Return (X, Y) of the center of cell containing provided text 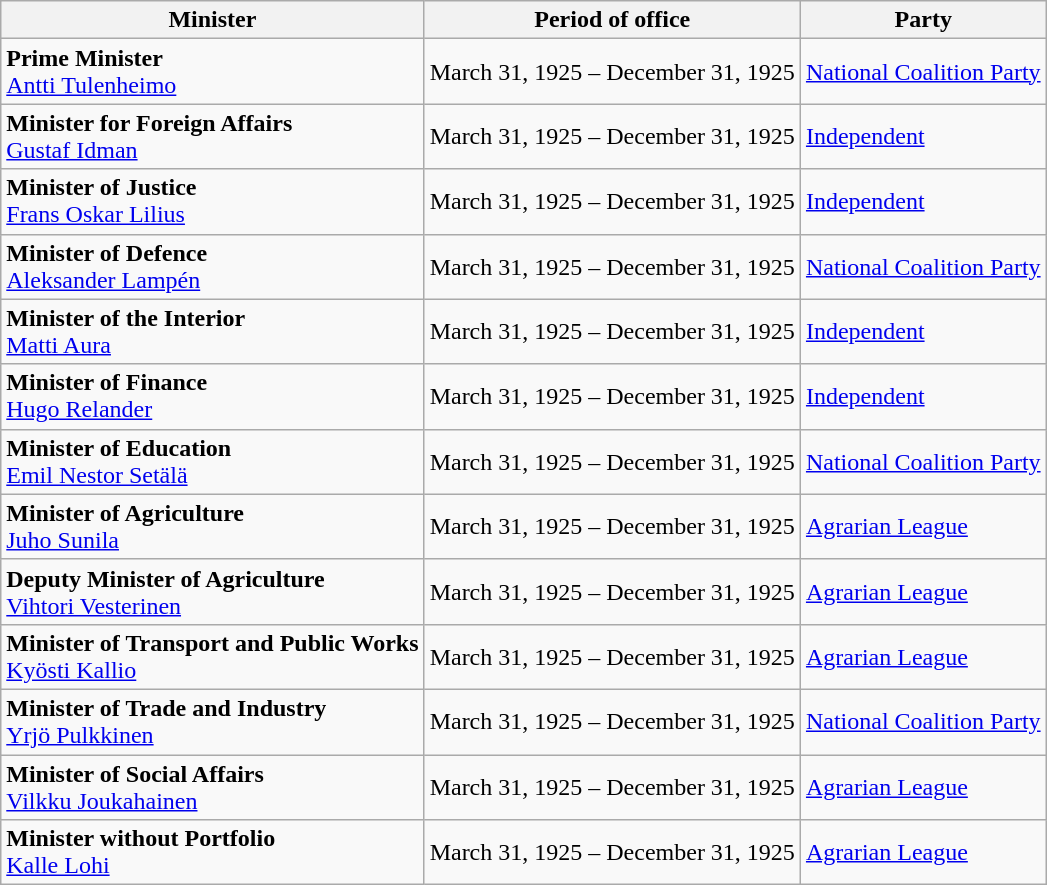
Minister of Social AffairsVilkku Joukahainen (212, 786)
Minister of FinanceHugo Relander (212, 396)
Minister (212, 20)
Minister of DefenceAleksander Lampén (212, 266)
Minister of AgricultureJuho Sunila (212, 526)
Prime MinisterAntti Tulenheimo (212, 72)
Minister without PortfolioKalle Lohi (212, 852)
Deputy Minister of AgricultureVihtori Vesterinen (212, 592)
Party (923, 20)
Period of office (612, 20)
Minister of EducationEmil Nestor Setälä (212, 462)
Minister of Trade and IndustryYrjö Pulkkinen (212, 722)
Minister of JusticeFrans Oskar Lilius (212, 202)
Minister of the InteriorMatti Aura (212, 332)
Minister for Foreign Affairs Gustaf Idman (212, 136)
Minister of Transport and Public WorksKyösti Kallio (212, 656)
